Extract the [X, Y] coordinate from the center of the cell holding the provided text.  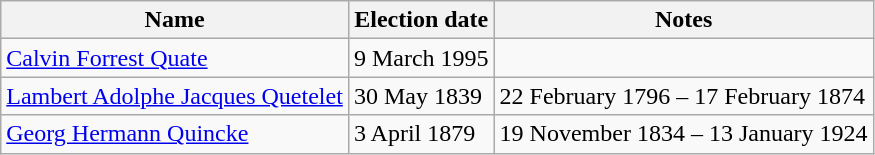
22 February 1796 – 17 February 1874 [684, 96]
Georg Hermann Quincke [175, 134]
3 April 1879 [421, 134]
Lambert Adolphe Jacques Quetelet [175, 96]
Notes [684, 20]
19 November 1834 – 13 January 1924 [684, 134]
Name [175, 20]
Calvin Forrest Quate [175, 58]
30 May 1839 [421, 96]
9 March 1995 [421, 58]
Election date [421, 20]
